For the text-containing cell, return its midpoint in (x, y) coordinate format. 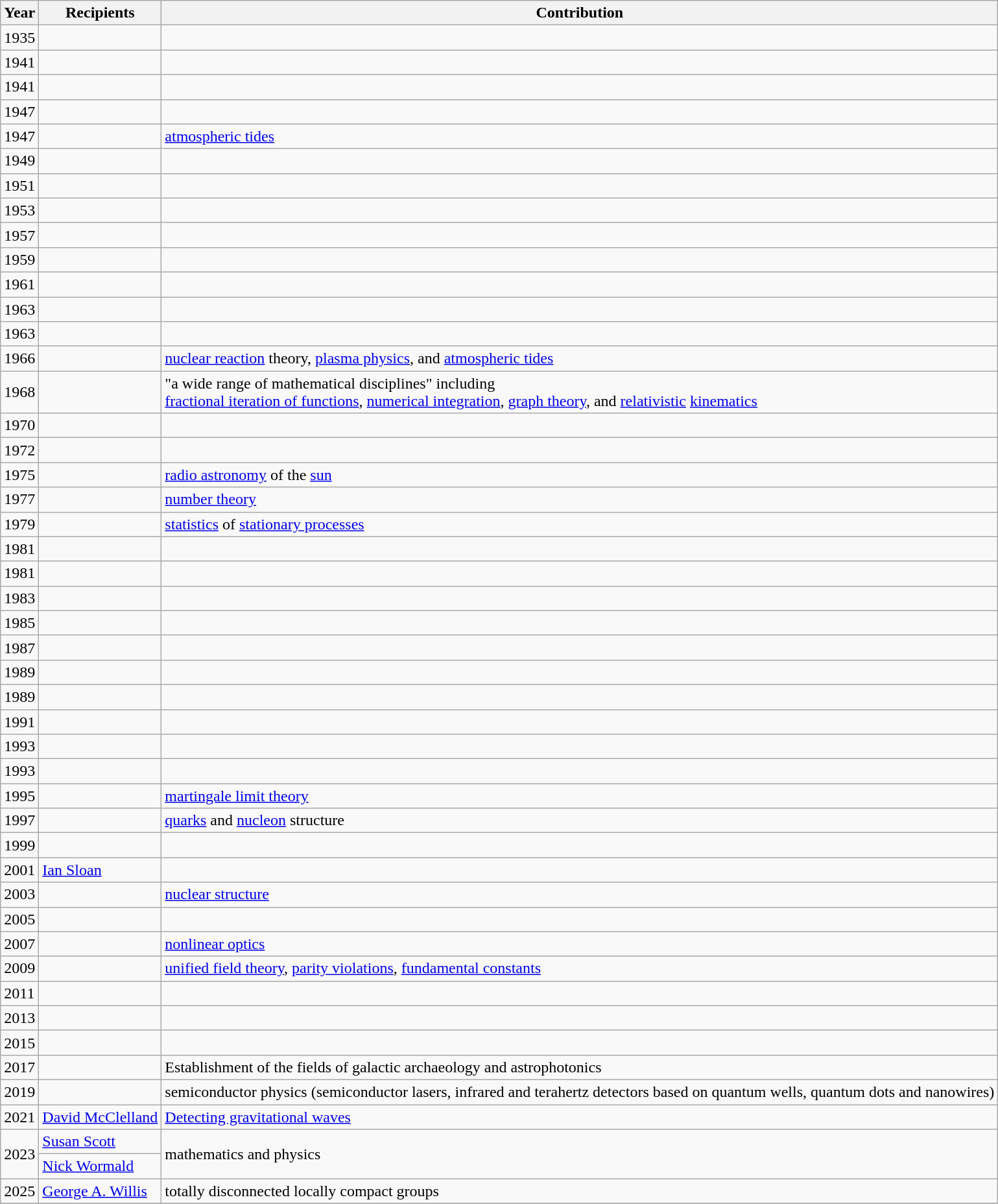
1979 (19, 524)
nonlinear optics (580, 944)
1949 (19, 161)
martingale limit theory (580, 796)
Establishment of the fields of galactic archaeology and astrophotonics (580, 1067)
1972 (19, 450)
1970 (19, 426)
2007 (19, 944)
1987 (19, 647)
2003 (19, 895)
2019 (19, 1092)
1985 (19, 623)
2015 (19, 1042)
nuclear reaction theory, plasma physics, and atmospheric tides (580, 359)
1995 (19, 796)
1961 (19, 284)
1991 (19, 722)
Detecting gravitational waves (580, 1116)
1999 (19, 845)
1975 (19, 475)
2013 (19, 1018)
radio astronomy of the sun (580, 475)
2017 (19, 1067)
mathematics and physics (580, 1154)
1953 (19, 210)
2009 (19, 969)
George A. Willis (100, 1191)
1957 (19, 235)
David McClelland (100, 1116)
1977 (19, 500)
nuclear structure (580, 895)
Contribution (580, 13)
number theory (580, 500)
Ian Sloan (100, 870)
unified field theory, parity violations, fundamental constants (580, 969)
quarks and nucleon structure (580, 821)
semiconductor physics (semiconductor lasers, infrared and terahertz detectors based on quantum wells, quantum dots and nanowires) (580, 1092)
Nick Wormald (100, 1166)
totally disconnected locally compact groups (580, 1191)
2021 (19, 1116)
1983 (19, 598)
atmospheric tides (580, 136)
2011 (19, 993)
Recipients (100, 13)
2023 (19, 1154)
2001 (19, 870)
statistics of stationary processes (580, 524)
1966 (19, 359)
2005 (19, 919)
1935 (19, 38)
1951 (19, 186)
Susan Scott (100, 1142)
1968 (19, 392)
Year (19, 13)
1997 (19, 821)
2025 (19, 1191)
1959 (19, 259)
